Return [X, Y] of the center of cell containing provided text 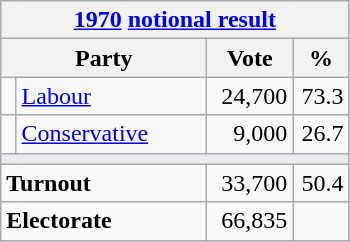
Electorate [104, 221]
26.7 [321, 134]
% [321, 58]
1970 notional result [175, 20]
24,700 [250, 96]
66,835 [250, 221]
Party [104, 58]
Vote [250, 58]
33,700 [250, 183]
Conservative [112, 134]
Labour [112, 96]
50.4 [321, 183]
73.3 [321, 96]
9,000 [250, 134]
Turnout [104, 183]
